Output the (x, y) coordinate of the center of the cell containing the given text.  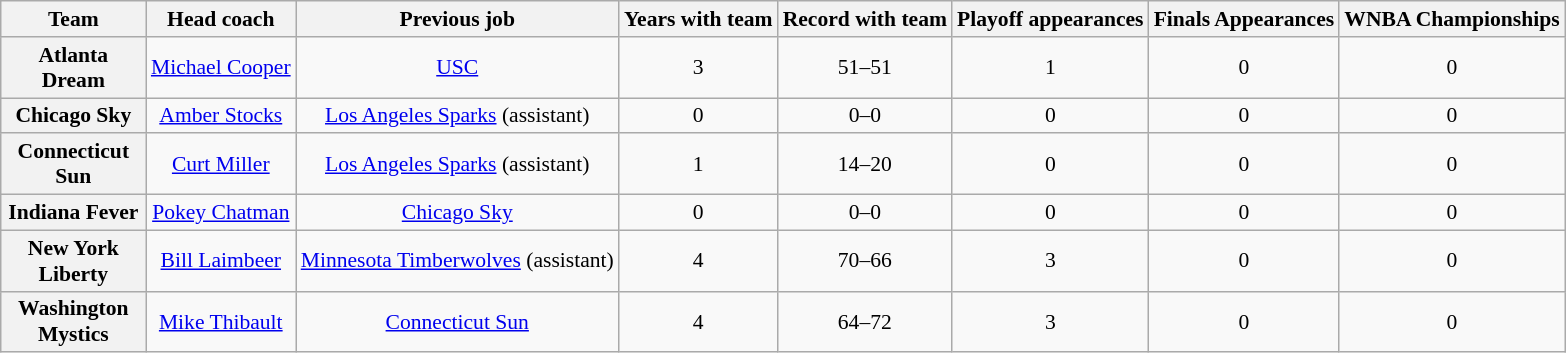
Indiana Fever (74, 213)
14–20 (865, 164)
New York Liberty (74, 260)
USC (458, 68)
Record with team (865, 19)
Head coach (221, 19)
Team (74, 19)
70–66 (865, 260)
51–51 (865, 68)
Minnesota Timberwolves (assistant) (458, 260)
Previous job (458, 19)
Bill Laimbeer (221, 260)
Playoff appearances (1050, 19)
Pokey Chatman (221, 213)
64–72 (865, 322)
Michael Cooper (221, 68)
Years with team (698, 19)
Amber Stocks (221, 116)
Mike Thibault (221, 322)
Atlanta Dream (74, 68)
Finals Appearances (1244, 19)
Washington Mystics (74, 322)
Curt Miller (221, 164)
WNBA Championships (1452, 19)
